Pinpoint the cell where the given text exists, returning its (x, y) midpoint coordinate. 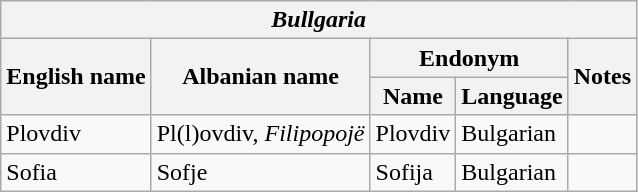
Sofija (413, 172)
Albanian name (260, 77)
Sofje (260, 172)
Endonym (469, 58)
Sofia (76, 172)
Bullgaria (319, 20)
Language (512, 96)
Name (413, 96)
Notes (602, 77)
English name (76, 77)
Pl(l)ovdiv, Filipopojë (260, 134)
